Extract the [X, Y] coordinate from the center of the cell holding the provided text.  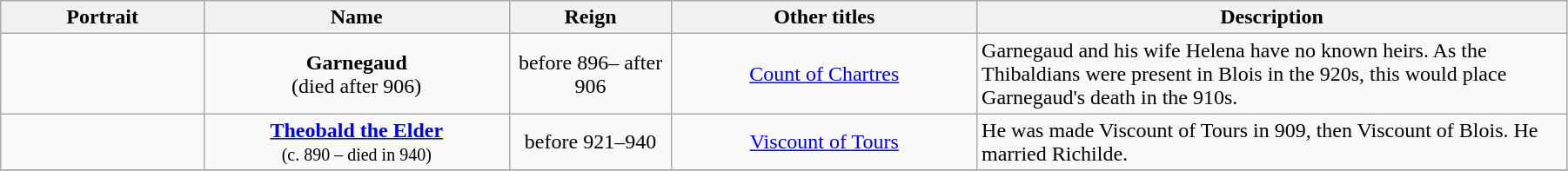
Portrait [103, 17]
before 921–940 [590, 142]
Description [1272, 17]
He was made Viscount of Tours in 909, then Viscount of Blois. He married Richilde. [1272, 142]
Viscount of Tours [825, 142]
Count of Chartres [825, 74]
Reign [590, 17]
Theobald the Elder(c. 890 – died in 940) [357, 142]
before 896– after 906 [590, 74]
Garnegaud (died after 906) [357, 74]
Name [357, 17]
Other titles [825, 17]
